Identify which cell holds the provided text, then report its (X, Y) central coordinate. 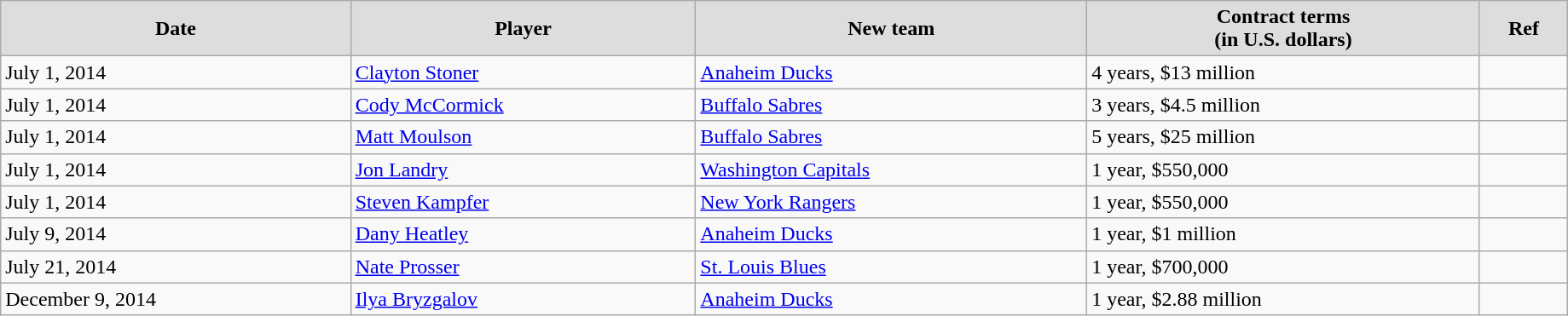
Player (524, 29)
Ref (1523, 29)
5 years, $25 million (1284, 137)
Clayton Stoner (524, 72)
Nate Prosser (524, 267)
July 9, 2014 (176, 234)
1 year, $2.88 million (1284, 299)
Washington Capitals (892, 169)
Steven Kampfer (524, 202)
July 21, 2014 (176, 267)
Dany Heatley (524, 234)
Date (176, 29)
1 year, $1 million (1284, 234)
St. Louis Blues (892, 267)
December 9, 2014 (176, 299)
Cody McCormick (524, 105)
Contract terms(in U.S. dollars) (1284, 29)
1 year, $700,000 (1284, 267)
Jon Landry (524, 169)
Ilya Bryzgalov (524, 299)
4 years, $13 million (1284, 72)
Matt Moulson (524, 137)
New team (892, 29)
New York Rangers (892, 202)
3 years, $4.5 million (1284, 105)
